Identify which cell holds the provided text, then report its (X, Y) central coordinate. 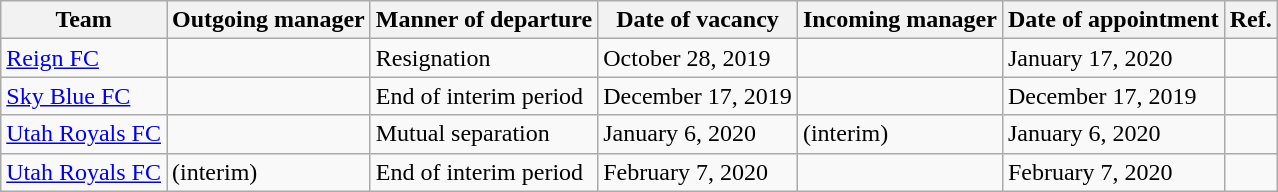
Incoming manager (900, 20)
Date of vacancy (698, 20)
Reign FC (84, 58)
Sky Blue FC (84, 96)
Mutual separation (484, 134)
Ref. (1250, 20)
October 28, 2019 (698, 58)
Outgoing manager (268, 20)
Team (84, 20)
Resignation (484, 58)
Manner of departure (484, 20)
January 17, 2020 (1113, 58)
Date of appointment (1113, 20)
